Search for the cell housing the specified text and yield its (x, y) center coordinate. 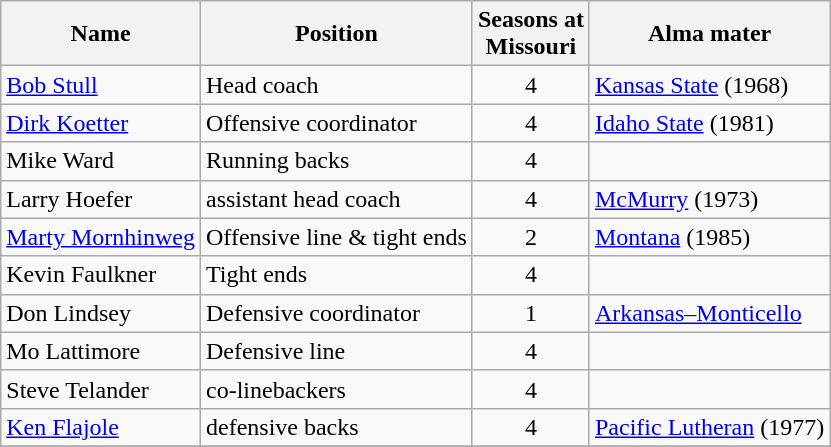
Montana (1985) (709, 237)
Pacific Lutheran (1977) (709, 427)
Seasons atMissouri (530, 34)
Defensive coordinator (336, 313)
Marty Mornhinweg (101, 237)
co-linebackers (336, 389)
Don Lindsey (101, 313)
Running backs (336, 161)
Mo Lattimore (101, 351)
Kevin Faulkner (101, 275)
Mike Ward (101, 161)
Name (101, 34)
Dirk Koetter (101, 123)
Offensive coordinator (336, 123)
Kansas State (1968) (709, 85)
Ken Flajole (101, 427)
assistant head coach (336, 199)
Idaho State (1981) (709, 123)
Steve Telander (101, 389)
Bob Stull (101, 85)
Larry Hoefer (101, 199)
1 (530, 313)
Defensive line (336, 351)
Offensive line & tight ends (336, 237)
McMurry (1973) (709, 199)
Alma mater (709, 34)
defensive backs (336, 427)
Head coach (336, 85)
Arkansas–Monticello (709, 313)
Position (336, 34)
Tight ends (336, 275)
2 (530, 237)
